Capture the cell that displays the provided text and extract its [X, Y] central coordinate. 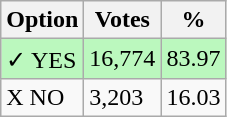
3,203 [122, 97]
X NO [42, 97]
Votes [122, 20]
✓ YES [42, 59]
16,774 [122, 59]
Option [42, 20]
% [194, 20]
83.97 [194, 59]
16.03 [194, 97]
